Identify which cell holds the provided text, then report its [x, y] central coordinate. 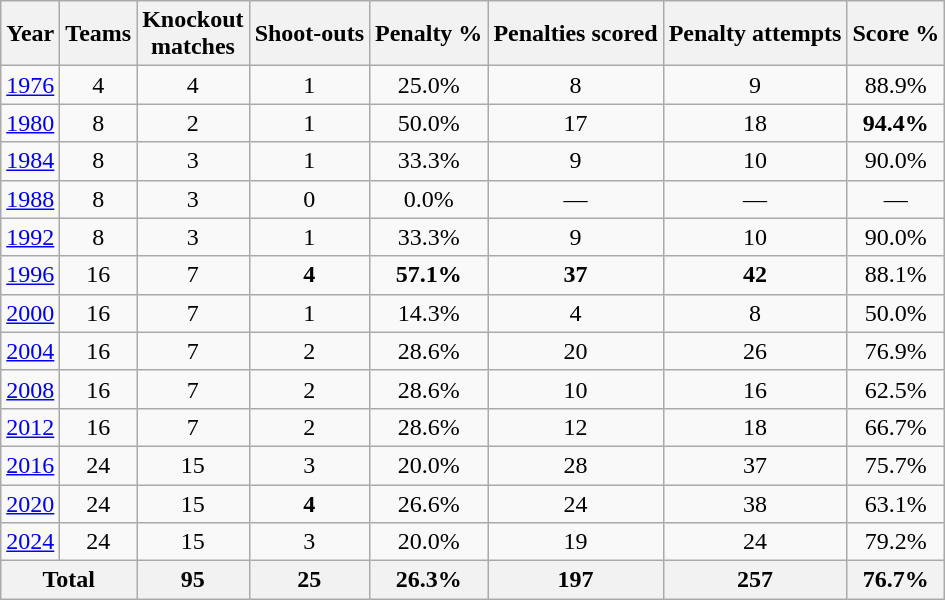
28 [576, 465]
Score % [896, 34]
79.2% [896, 542]
Teams [98, 34]
95 [193, 580]
2012 [30, 427]
63.1% [896, 503]
1992 [30, 237]
2008 [30, 389]
Shoot-outs [309, 34]
88.1% [896, 275]
197 [576, 580]
26.6% [429, 503]
1984 [30, 161]
1980 [30, 123]
26 [755, 351]
257 [755, 580]
Knockoutmatches [193, 34]
76.7% [896, 580]
Penalty attempts [755, 34]
57.1% [429, 275]
2020 [30, 503]
2004 [30, 351]
76.9% [896, 351]
94.4% [896, 123]
66.7% [896, 427]
38 [755, 503]
1988 [30, 199]
12 [576, 427]
25 [309, 580]
2000 [30, 313]
2024 [30, 542]
14.3% [429, 313]
0 [309, 199]
75.7% [896, 465]
Penalty % [429, 34]
2016 [30, 465]
Penalties scored [576, 34]
1976 [30, 85]
88.9% [896, 85]
42 [755, 275]
1996 [30, 275]
0.0% [429, 199]
62.5% [896, 389]
17 [576, 123]
Year [30, 34]
19 [576, 542]
20 [576, 351]
25.0% [429, 85]
Total [69, 580]
26.3% [429, 580]
